Determine the (x, y) coordinate at the center of the cell enclosing the given text.  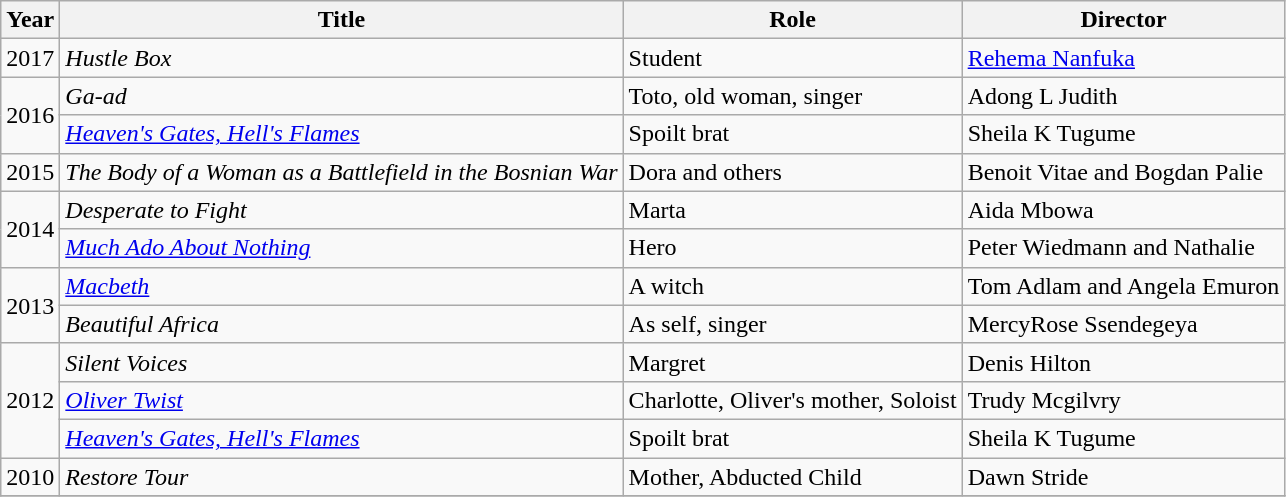
2013 (30, 305)
2017 (30, 58)
The Body of a Woman as a Battlefield in the Bosnian War (342, 172)
Toto, old woman, singer (792, 96)
2010 (30, 477)
Tom Adlam and Angela Emuron (1124, 286)
Rehema Nanfuka (1124, 58)
2016 (30, 115)
Hustle Box (342, 58)
Dawn Stride (1124, 477)
Adong L Judith (1124, 96)
Trudy Mcgilvry (1124, 400)
Role (792, 20)
Oliver Twist (342, 400)
A witch (792, 286)
Silent Voices (342, 362)
Benoit Vitae and Bogdan Palie (1124, 172)
2012 (30, 400)
Margret (792, 362)
Hero (792, 248)
Much Ado About Nothing (342, 248)
Student (792, 58)
2015 (30, 172)
Ga-ad (342, 96)
Denis Hilton (1124, 362)
Restore Tour (342, 477)
Title (342, 20)
Marta (792, 210)
Charlotte, Oliver's mother, Soloist (792, 400)
Aida Mbowa (1124, 210)
Dora and others (792, 172)
Beautiful Africa (342, 324)
As self, singer (792, 324)
MercyRose Ssendegeya (1124, 324)
Director (1124, 20)
Desperate to Fight (342, 210)
Peter Wiedmann and Nathalie (1124, 248)
Macbeth (342, 286)
Year (30, 20)
Mother, Abducted Child (792, 477)
2014 (30, 229)
